Find where the given text appears and provide that cell's center as (X, Y) coordinate. 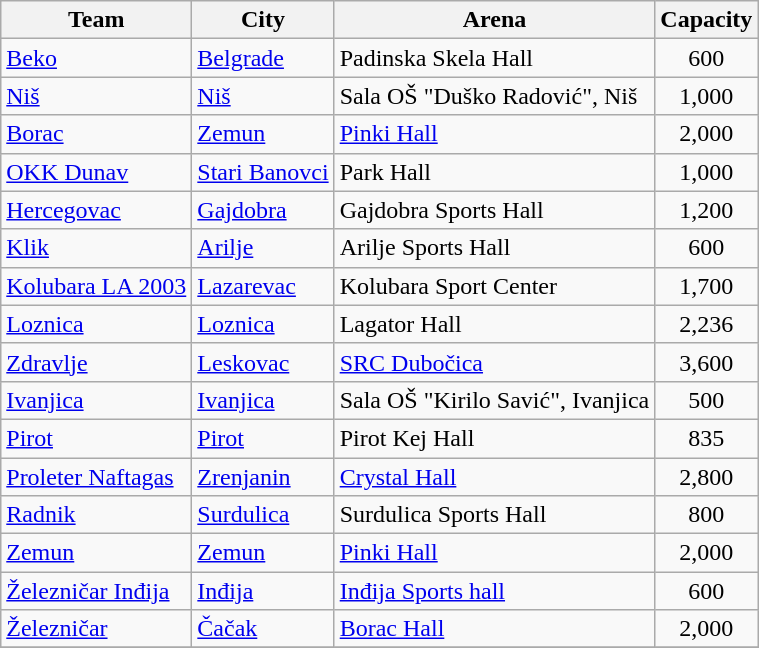
Železničar Inđija (96, 591)
Arilje (263, 248)
835 (706, 438)
Beko (96, 58)
Borac Hall (494, 629)
Lagator Hall (494, 324)
OKK Dunav (96, 172)
Pirot Kej Hall (494, 438)
Park Hall (494, 172)
Železničar (96, 629)
Lazarevac (263, 286)
Kolubara LA 2003 (96, 286)
Gajdobra (263, 210)
Proleter Naftagas (96, 477)
1,700 (706, 286)
Zrenjanin (263, 477)
Radnik (96, 515)
Belgrade (263, 58)
Crystal Hall (494, 477)
Surdulica (263, 515)
Borac (96, 134)
Padinska Skela Hall (494, 58)
2,800 (706, 477)
500 (706, 400)
Sala OŠ "Kirilo Savić", Ivanjica (494, 400)
Team (96, 20)
Klik (96, 248)
Sala OŠ "Duško Radović", Niš (494, 96)
Surdulica Sports Hall (494, 515)
3,600 (706, 362)
Capacity (706, 20)
800 (706, 515)
Leskovac (263, 362)
Kolubara Sport Center (494, 286)
Stari Banovci (263, 172)
1,200 (706, 210)
SRC Dubočica (494, 362)
Arilje Sports Hall (494, 248)
Hercegovac (96, 210)
2,236 (706, 324)
Gajdobra Sports Hall (494, 210)
Čačak (263, 629)
City (263, 20)
Inđija Sports hall (494, 591)
Zdravlje (96, 362)
Inđija (263, 591)
Arena (494, 20)
